Capture the cell that displays the provided text and extract its [X, Y] central coordinate. 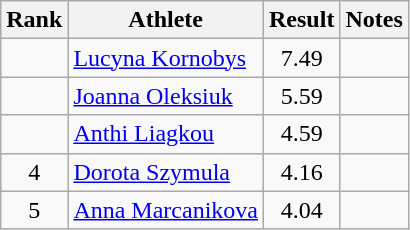
Joanna Oleksiuk [166, 96]
Dorota Szymula [166, 172]
4.16 [302, 172]
Notes [374, 20]
5 [34, 210]
Anna Marcanikova [166, 210]
4.04 [302, 210]
4.59 [302, 134]
Anthi Liagkou [166, 134]
5.59 [302, 96]
Lucyna Kornobys [166, 58]
Rank [34, 20]
4 [34, 172]
7.49 [302, 58]
Result [302, 20]
Athlete [166, 20]
